Pinpoint the cell where the given text exists, returning its (x, y) midpoint coordinate. 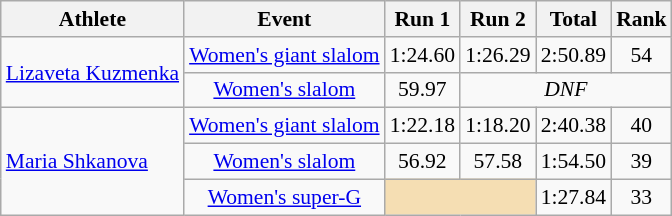
Women's super-G (284, 197)
Event (284, 19)
1:54.50 (574, 162)
Run 2 (498, 19)
39 (642, 162)
Maria Shkanova (92, 162)
1:18.20 (498, 126)
1:24.60 (422, 55)
56.92 (422, 162)
2:40.38 (574, 126)
Athlete (92, 19)
Rank (642, 19)
Lizaveta Kuzmenka (92, 72)
1:26.29 (498, 55)
57.58 (498, 162)
54 (642, 55)
2:50.89 (574, 55)
DNF (566, 90)
59.97 (422, 90)
40 (642, 126)
Total (574, 19)
1:27.84 (574, 197)
33 (642, 197)
1:22.18 (422, 126)
Run 1 (422, 19)
